Provide the (X, Y) coordinate of the cell's center where the given text is located.  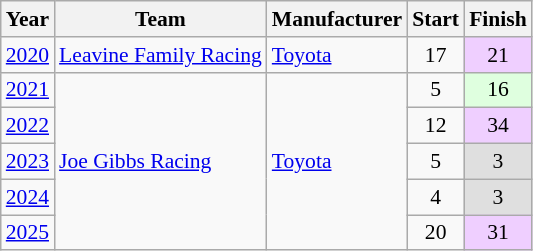
2021 (28, 90)
17 (436, 55)
16 (498, 90)
4 (436, 197)
20 (436, 233)
Manufacturer (337, 19)
2022 (28, 126)
34 (498, 126)
Start (436, 19)
2020 (28, 55)
Finish (498, 19)
2025 (28, 233)
Year (28, 19)
Leavine Family Racing (160, 55)
12 (436, 126)
2024 (28, 197)
2023 (28, 162)
21 (498, 55)
31 (498, 233)
Team (160, 19)
Joe Gibbs Racing (160, 161)
